Detect which cell encompasses the target text, then output its [X, Y] center coordinate. 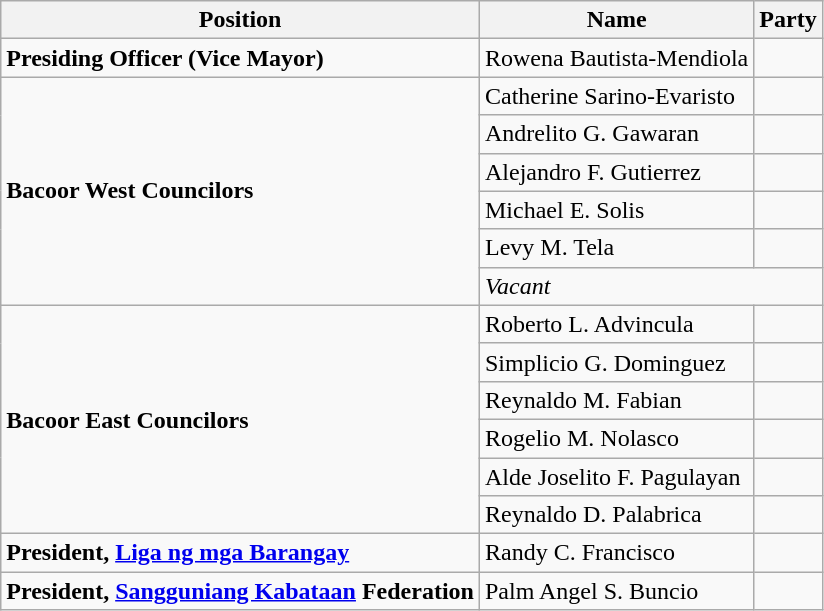
President, Liga ng mga Barangay [240, 553]
Rowena Bautista-Mendiola [616, 58]
Simplicio G. Dominguez [616, 362]
Palm Angel S. Buncio [616, 591]
Alde Joselito F. Pagulayan [616, 477]
Party [788, 20]
Levy M. Tela [616, 248]
President, Sangguniang Kabataan Federation [240, 591]
Bacoor East Councilors [240, 419]
Reynaldo M. Fabian [616, 400]
Randy C. Francisco [616, 553]
Catherine Sarino-Evaristo [616, 96]
Roberto L. Advincula [616, 324]
Vacant [650, 286]
Rogelio M. Nolasco [616, 438]
Andrelito G. Gawaran [616, 134]
Bacoor West Councilors [240, 191]
Name [616, 20]
Position [240, 20]
Reynaldo D. Palabrica [616, 515]
Presiding Officer (Vice Mayor) [240, 58]
Michael E. Solis [616, 210]
Alejandro F. Gutierrez [616, 172]
